Locate the cell with the specified text and output its [x, y] center coordinate. 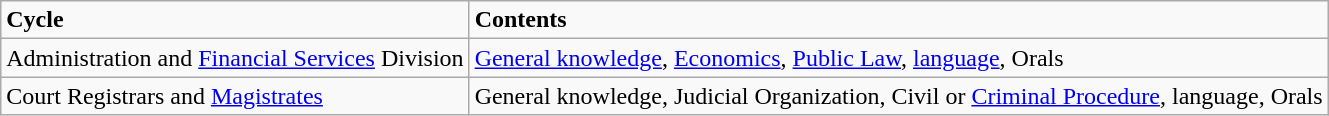
General knowledge, Economics, Public Law, language, Orals [898, 58]
Administration and Financial Services Division [235, 58]
Contents [898, 20]
Cycle [235, 20]
Court Registrars and Magistrates [235, 96]
General knowledge, Judicial Organization, Civil or Criminal Procedure, language, Orals [898, 96]
